For the text-containing cell, return its midpoint in (X, Y) coordinate format. 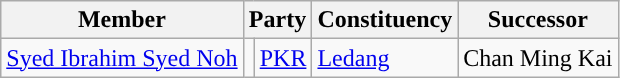
Member (122, 20)
Ledang (385, 58)
Syed Ibrahim Syed Noh (122, 58)
Successor (538, 20)
Constituency (385, 20)
Chan Ming Kai (538, 58)
Party (278, 20)
PKR (283, 58)
